Output the (X, Y) coordinate of the center of the cell containing the given text.  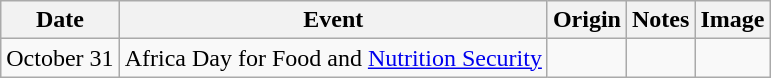
October 31 (60, 58)
Africa Day for Food and Nutrition Security (333, 58)
Image (732, 20)
Notes (660, 20)
Date (60, 20)
Event (333, 20)
Origin (586, 20)
